Find where the given text appears and provide that cell's center as [X, Y] coordinate. 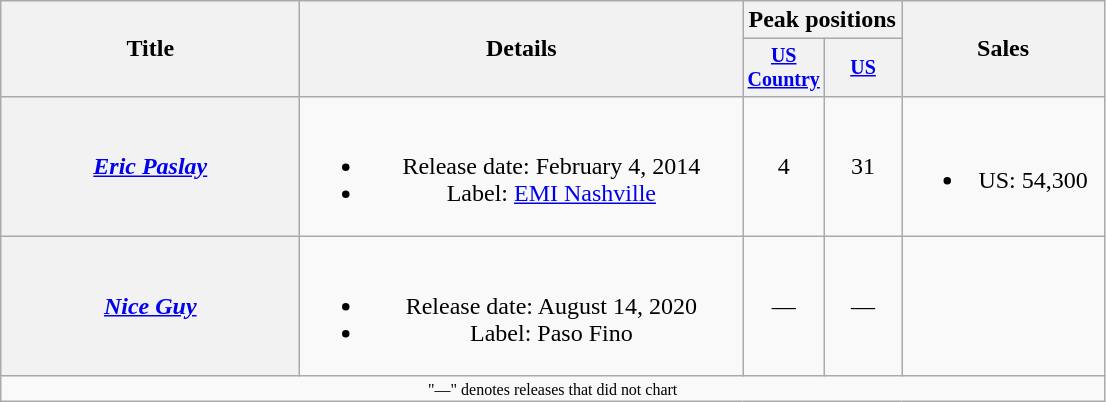
Release date: February 4, 2014Label: EMI Nashville [522, 166]
US Country [784, 68]
Details [522, 49]
4 [784, 166]
US [864, 68]
Eric Paslay [150, 166]
Title [150, 49]
Peak positions [822, 20]
"—" denotes releases that did not chart [553, 388]
US: 54,300 [1004, 166]
Release date: August 14, 2020Label: Paso Fino [522, 306]
31 [864, 166]
Nice Guy [150, 306]
Sales [1004, 49]
